Pinpoint the cell where the given text exists, returning its (X, Y) midpoint coordinate. 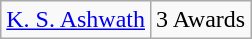
K. S. Ashwath (76, 20)
3 Awards (200, 20)
